Scan for the cell matching the given text and deliver its (x, y) coordinate at center. 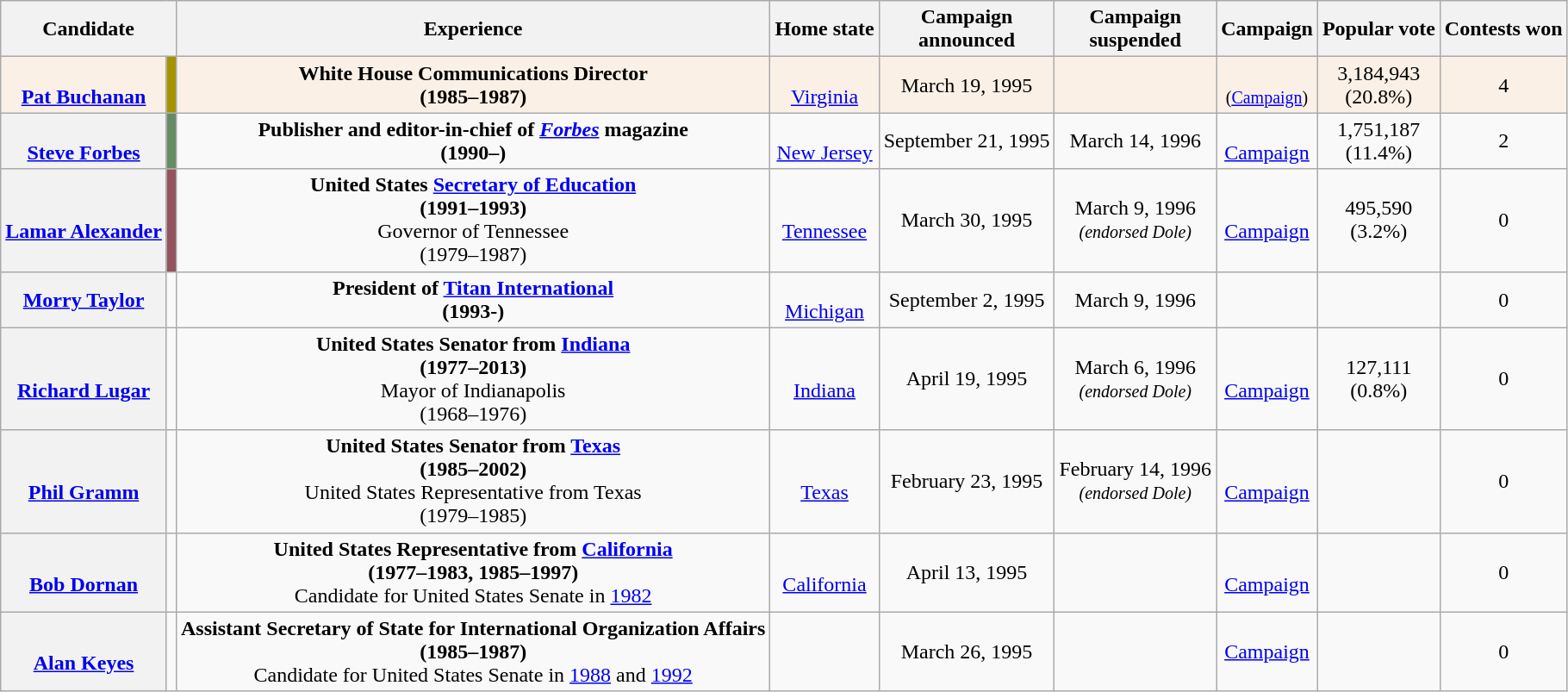
Phil Gramm (84, 481)
Lamar Alexander (84, 221)
Pat Buchanan (84, 84)
Experience (472, 29)
Home state (824, 29)
(Campaign) (1267, 84)
Contests won (1503, 29)
Candidate (89, 29)
September 21, 1995 (967, 141)
April 19, 1995 (967, 379)
United States Representative from California(1977–1983, 1985–1997)Candidate for United States Senate in 1982 (472, 572)
March 6, 1996(endorsed Dole) (1136, 379)
Virginia (824, 84)
Tennessee (824, 221)
Campaignannounced (967, 29)
White House Communications Director(1985–1987) (472, 84)
Assistant Secretary of State for International Organization Affairs(1985–1987)Candidate for United States Senate in 1988 and 1992 (472, 651)
February 23, 1995 (967, 481)
Alan Keyes (84, 651)
February 14, 1996(endorsed Dole) (1136, 481)
Indiana (824, 379)
United States Senator from Indiana(1977–2013)Mayor of Indianapolis(1968–1976) (472, 379)
President of Titan International(1993-) (472, 300)
127,111(0.8%) (1378, 379)
March 9, 1996 (1136, 300)
Morry Taylor (84, 300)
495,590(3.2%) (1378, 221)
Richard Lugar (84, 379)
4 (1503, 84)
September 2, 1995 (967, 300)
Bob Dornan (84, 572)
Campaign suspended (1136, 29)
Michigan (824, 300)
March 9, 1996(endorsed Dole) (1136, 221)
Texas (824, 481)
Publisher and editor-in-chief of Forbes magazine(1990–) (472, 141)
April 13, 1995 (967, 572)
3,184,943(20.8%) (1378, 84)
New Jersey (824, 141)
1,751,187(11.4%) (1378, 141)
California (824, 572)
March 14, 1996 (1136, 141)
Popular vote (1378, 29)
March 19, 1995 (967, 84)
March 30, 1995 (967, 221)
Steve Forbes (84, 141)
2 (1503, 141)
United States Senator from Texas(1985–2002)United States Representative from Texas(1979–1985) (472, 481)
March 26, 1995 (967, 651)
United States Secretary of Education(1991–1993)Governor of Tennessee(1979–1987) (472, 221)
